For the text-containing cell, return its midpoint in [x, y] coordinate format. 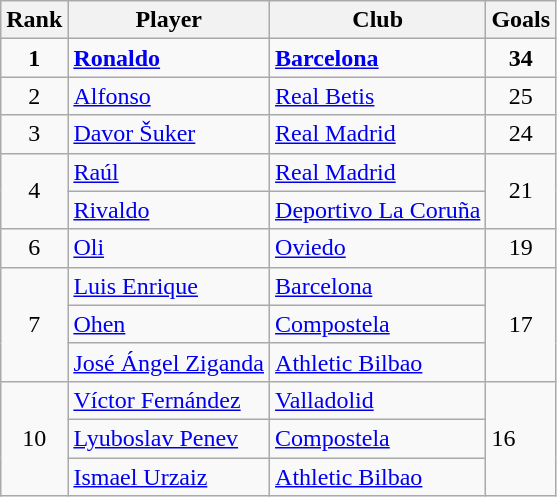
24 [521, 134]
25 [521, 96]
2 [34, 96]
21 [521, 191]
Ismael Urzaiz [169, 477]
6 [34, 248]
Goals [521, 20]
José Ángel Ziganda [169, 362]
1 [34, 58]
Ronaldo [169, 58]
Ohen [169, 324]
Raúl [169, 172]
17 [521, 324]
Rivaldo [169, 210]
Oviedo [378, 248]
3 [34, 134]
19 [521, 248]
16 [521, 438]
Rank [34, 20]
7 [34, 324]
Oli [169, 248]
Lyuboslav Penev [169, 438]
Luis Enrique [169, 286]
10 [34, 438]
Real Betis [378, 96]
Valladolid [378, 400]
Alfonso [169, 96]
Deportivo La Coruña [378, 210]
Club [378, 20]
34 [521, 58]
Player [169, 20]
Davor Šuker [169, 134]
Víctor Fernández [169, 400]
4 [34, 191]
